Search for the cell housing the specified text and yield its (X, Y) center coordinate. 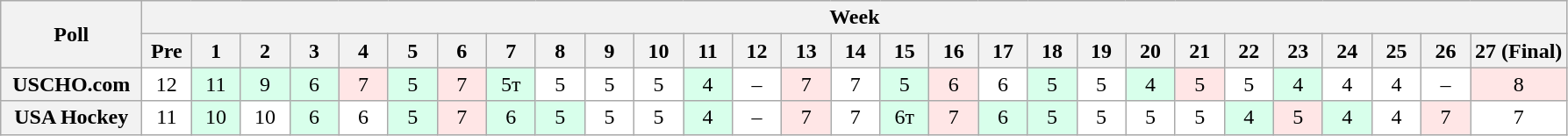
26 (1445, 51)
16 (954, 51)
25 (1396, 51)
14 (856, 51)
1 (216, 51)
22 (1249, 51)
Pre (167, 51)
18 (1052, 51)
USCHO.com (72, 84)
15 (905, 51)
3 (314, 51)
6т (905, 118)
19 (1101, 51)
23 (1298, 51)
13 (806, 51)
21 (1199, 51)
USA Hockey (72, 118)
17 (1003, 51)
2 (265, 51)
Poll (72, 34)
27 (Final) (1519, 51)
Week (855, 18)
5т (511, 84)
20 (1150, 51)
24 (1347, 51)
